Search for the cell housing the specified text and yield its (x, y) center coordinate. 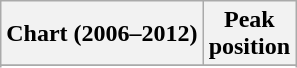
Chart (2006–2012) (102, 34)
Peakposition (249, 34)
